Identify which cell holds the provided text, then report its [x, y] central coordinate. 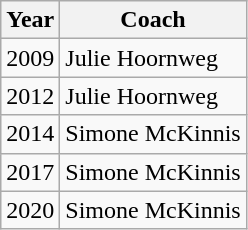
2012 [30, 96]
2014 [30, 134]
Year [30, 20]
2017 [30, 172]
Coach [153, 20]
2020 [30, 210]
2009 [30, 58]
